For the text-containing cell, return its midpoint in (X, Y) coordinate format. 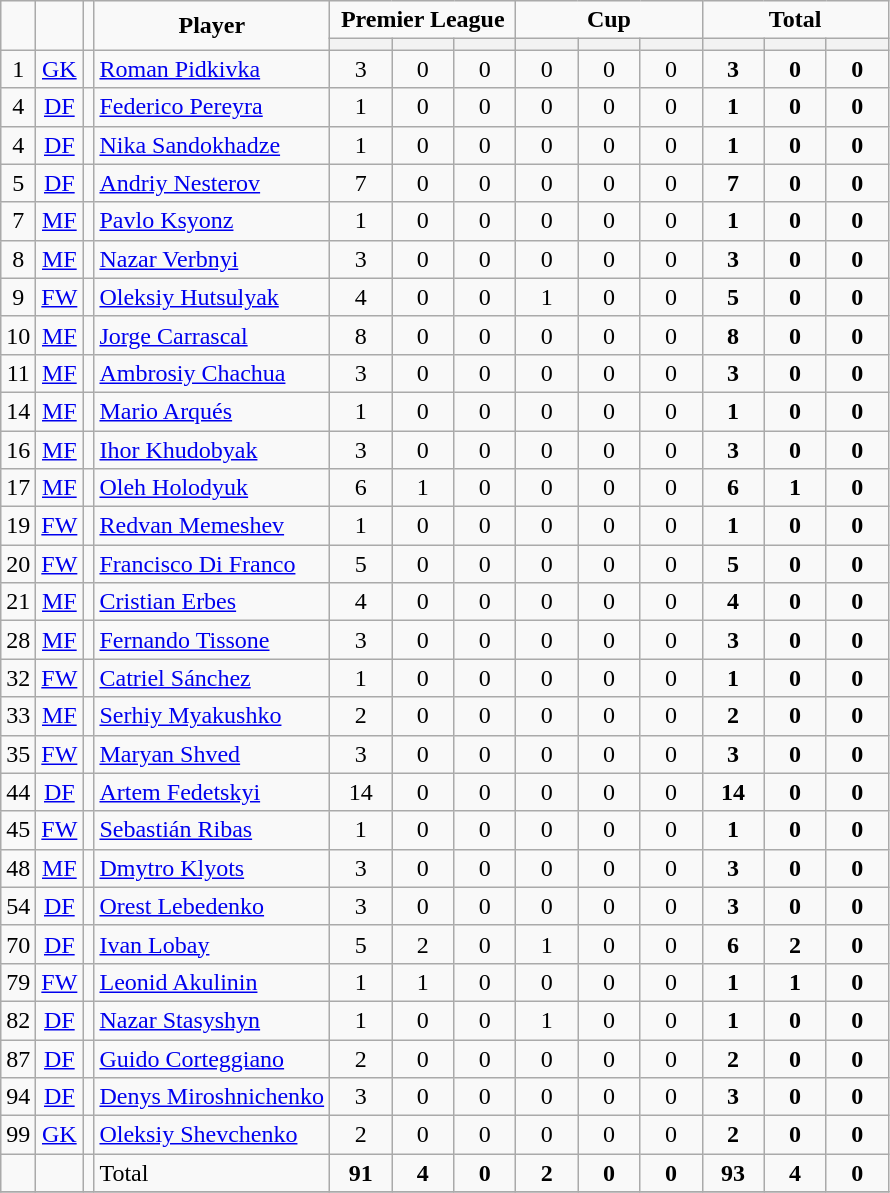
Denys Miroshnichenko (212, 1097)
45 (18, 830)
Artem Fedetskyi (212, 792)
Maryan Shved (212, 754)
Pavlo Ksyonz (212, 221)
9 (18, 297)
48 (18, 868)
99 (18, 1135)
Guido Corteggiano (212, 1059)
70 (18, 944)
10 (18, 335)
Nazar Verbnyi (212, 259)
Ihor Khudobyak (212, 449)
11 (18, 373)
79 (18, 982)
94 (18, 1097)
Ambrosiy Chachua (212, 373)
Jorge Carrascal (212, 335)
Mario Arqués (212, 411)
87 (18, 1059)
91 (361, 1173)
33 (18, 716)
Federico Pereyra (212, 107)
28 (18, 640)
20 (18, 564)
Andriy Nesterov (212, 183)
32 (18, 678)
82 (18, 1020)
Catriel Sánchez (212, 678)
16 (18, 449)
Orest Lebedenko (212, 906)
Oleksiy Shevchenko (212, 1135)
54 (18, 906)
Roman Pidkivka (212, 69)
93 (733, 1173)
Fernando Tissone (212, 640)
Premier League (423, 20)
Dmytro Klyots (212, 868)
Nazar Stasyshyn (212, 1020)
44 (18, 792)
Ivan Lobay (212, 944)
Player (212, 26)
Sebastián Ribas (212, 830)
Leonid Akulinin (212, 982)
21 (18, 602)
19 (18, 526)
Nika Sandokhadze (212, 145)
Redvan Memeshev (212, 526)
17 (18, 488)
Francisco Di Franco (212, 564)
Cristian Erbes (212, 602)
35 (18, 754)
Oleh Holodyuk (212, 488)
Oleksiy Hutsulyak (212, 297)
Serhiy Myakushko (212, 716)
Cup (609, 20)
